Extract the [X, Y] coordinate from the center of the cell holding the provided text.  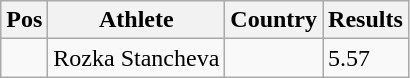
Pos [24, 20]
Athlete [136, 20]
Rozka Stancheva [136, 58]
5.57 [366, 58]
Results [366, 20]
Country [274, 20]
